Capture the cell that displays the provided text and extract its (x, y) central coordinate. 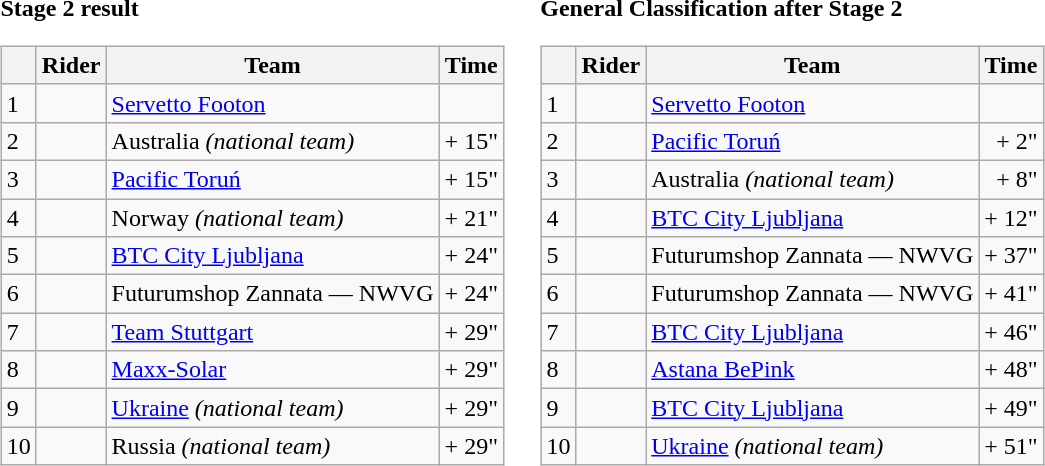
+ 8" (1011, 179)
+ 48" (1011, 370)
+ 51" (1011, 446)
Norway (national team) (272, 217)
Astana BePink (812, 370)
+ 41" (1011, 294)
+ 49" (1011, 408)
+ 46" (1011, 332)
Team Stuttgart (272, 332)
Russia (national team) (272, 446)
+ 12" (1011, 217)
+ 21" (471, 217)
Maxx-Solar (272, 370)
+ 37" (1011, 256)
+ 2" (1011, 141)
